Return [x, y] of the center of cell containing provided text 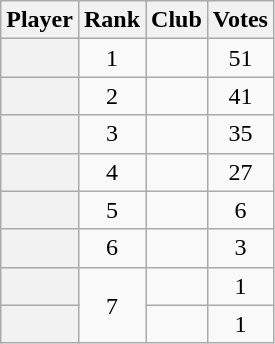
Votes [240, 20]
4 [112, 172]
2 [112, 96]
51 [240, 58]
Club [177, 20]
Player [40, 20]
Rank [112, 20]
5 [112, 210]
27 [240, 172]
7 [112, 305]
41 [240, 96]
35 [240, 134]
